Scan for the cell matching the given text and deliver its (x, y) coordinate at center. 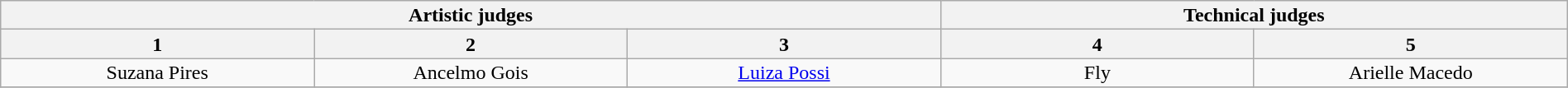
Arielle Macedo (1411, 72)
3 (784, 44)
5 (1411, 44)
Artistic judges (471, 15)
Luiza Possi (784, 72)
Suzana Pires (157, 72)
1 (157, 44)
4 (1097, 44)
Technical judges (1254, 15)
Ancelmo Gois (471, 72)
2 (471, 44)
Fly (1097, 72)
